Find where the given text appears and provide that cell's center as (x, y) coordinate. 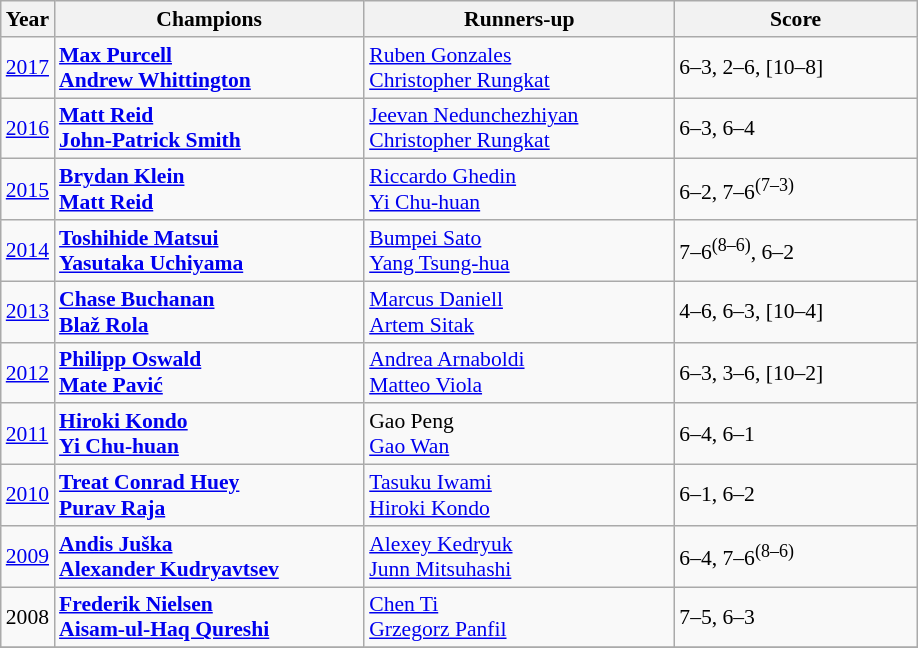
Andis Juška Alexander Kudryavtsev (209, 556)
Chen Ti Grzegorz Panfil (519, 618)
Alexey Kedryuk Junn Mitsuhashi (519, 556)
Philipp Oswald Mate Pavić (209, 372)
Toshihide Matsui Yasutaka Uchiyama (209, 250)
Champions (209, 19)
Gao Peng Gao Wan (519, 434)
2017 (28, 68)
Marcus Daniell Artem Sitak (519, 312)
Runners-up (519, 19)
Chase Buchanan Blaž Rola (209, 312)
6–4, 6–1 (796, 434)
6–3, 3–6, [10–2] (796, 372)
6–4, 7–6(8–6) (796, 556)
Tasuku Iwami Hiroki Kondo (519, 496)
2013 (28, 312)
Frederik Nielsen Aisam-ul-Haq Qureshi (209, 618)
6–1, 6–2 (796, 496)
Year (28, 19)
2014 (28, 250)
2009 (28, 556)
Bumpei Sato Yang Tsung-hua (519, 250)
6–3, 2–6, [10–8] (796, 68)
Ruben Gonzales Christopher Rungkat (519, 68)
4–6, 6–3, [10–4] (796, 312)
Riccardo Ghedin Yi Chu-huan (519, 190)
6–2, 7–6(7–3) (796, 190)
2008 (28, 618)
Max Purcell Andrew Whittington (209, 68)
2016 (28, 128)
Matt Reid John-Patrick Smith (209, 128)
Jeevan Nedunchezhiyan Christopher Rungkat (519, 128)
2011 (28, 434)
2015 (28, 190)
7–6(8–6), 6–2 (796, 250)
Brydan Klein Matt Reid (209, 190)
Score (796, 19)
7–5, 6–3 (796, 618)
Hiroki Kondo Yi Chu-huan (209, 434)
Andrea Arnaboldi Matteo Viola (519, 372)
2010 (28, 496)
Treat Conrad Huey Purav Raja (209, 496)
2012 (28, 372)
6–3, 6–4 (796, 128)
